For the text-containing cell, return its midpoint in [X, Y] coordinate format. 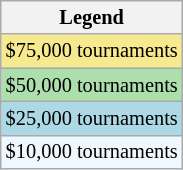
$50,000 tournaments [92, 85]
Legend [92, 17]
$75,000 tournaments [92, 51]
$10,000 tournaments [92, 152]
$25,000 tournaments [92, 118]
